Scan for the cell matching the given text and deliver its [X, Y] coordinate at center. 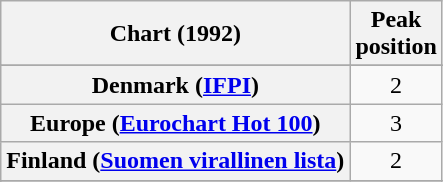
Europe (Eurochart Hot 100) [176, 123]
Denmark (IFPI) [176, 85]
Chart (1992) [176, 34]
Finland (Suomen virallinen lista) [176, 161]
Peakposition [396, 34]
3 [396, 123]
